Locate the cell with the specified text and output its (X, Y) center coordinate. 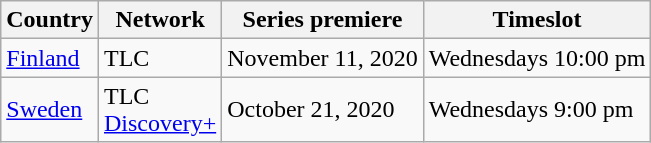
November 11, 2020 (322, 58)
Wednesdays 9:00 pm (537, 110)
Country (50, 20)
Wednesdays 10:00 pm (537, 58)
Series premiere (322, 20)
Network (160, 20)
Sweden (50, 110)
Timeslot (537, 20)
Finland (50, 58)
TLCDiscovery+ (160, 110)
October 21, 2020 (322, 110)
TLC (160, 58)
